Return the [x, y] coordinate for the center point of the cell that contains the specified text.  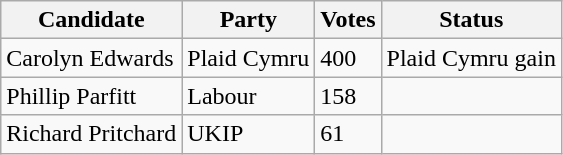
Plaid Cymru [248, 58]
158 [348, 96]
Votes [348, 20]
61 [348, 134]
Phillip Parfitt [92, 96]
Candidate [92, 20]
Status [471, 20]
Richard Pritchard [92, 134]
Carolyn Edwards [92, 58]
400 [348, 58]
Party [248, 20]
UKIP [248, 134]
Plaid Cymru gain [471, 58]
Labour [248, 96]
